Detect which cell encompasses the target text, then output its (x, y) center coordinate. 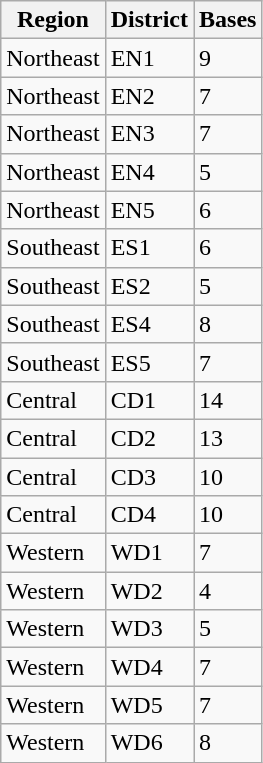
Region (53, 20)
WD3 (149, 629)
WD5 (149, 705)
EN1 (149, 58)
ES5 (149, 362)
EN5 (149, 210)
CD1 (149, 400)
EN3 (149, 134)
ES4 (149, 324)
WD6 (149, 743)
WD4 (149, 667)
ES1 (149, 248)
CD4 (149, 515)
EN2 (149, 96)
13 (228, 438)
14 (228, 400)
CD2 (149, 438)
WD1 (149, 553)
Bases (228, 20)
ES2 (149, 286)
WD2 (149, 591)
District (149, 20)
EN4 (149, 172)
9 (228, 58)
4 (228, 591)
CD3 (149, 477)
